Capture the cell that displays the provided text and extract its [X, Y] central coordinate. 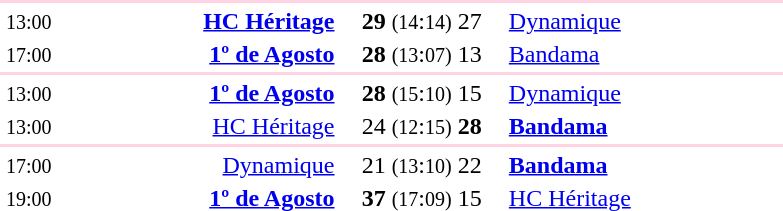
28 (13:07) 13 [422, 54]
24 (12:15) 28 [422, 126]
29 (14:14) 27 [422, 21]
28 (15:10) 15 [422, 93]
21 (13:10) 22 [422, 165]
